Determine the (X, Y) coordinate at the center of the cell enclosing the given text.  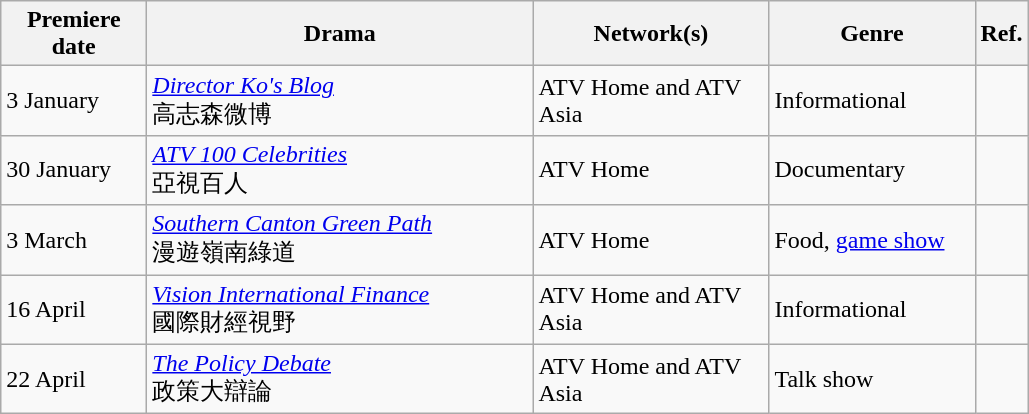
Ref. (1002, 34)
ATV 100 Celebrities亞視百人 (340, 170)
Documentary (872, 170)
Drama (340, 34)
22 April (74, 379)
Premiere date (74, 34)
Network(s) (651, 34)
30 January (74, 170)
3 March (74, 240)
Southern Canton Green Path漫遊嶺南綠道 (340, 240)
Vision International Finance國際財經視野 (340, 309)
Director Ko's Blog高志森微博 (340, 101)
Genre (872, 34)
16 April (74, 309)
3 January (74, 101)
The Policy Debate政策大辯論 (340, 379)
Food, game show (872, 240)
Talk show (872, 379)
